Capture the cell that displays the provided text and extract its [X, Y] central coordinate. 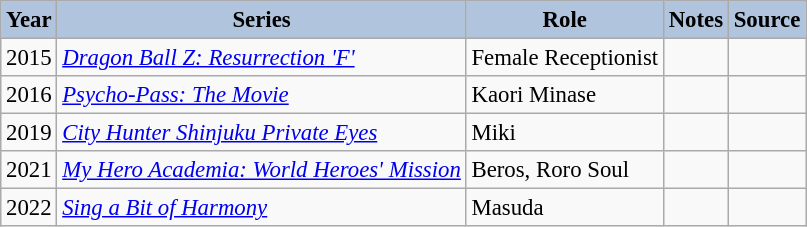
Series [262, 20]
Notes [696, 20]
Psycho-Pass: The Movie [262, 95]
Source [766, 20]
Kaori Minase [564, 95]
Sing a Bit of Harmony [262, 208]
2022 [29, 208]
2021 [29, 170]
Dragon Ball Z: Resurrection 'F' [262, 58]
2019 [29, 133]
Female Receptionist [564, 58]
2015 [29, 58]
Miki [564, 133]
City Hunter Shinjuku Private Eyes [262, 133]
2016 [29, 95]
Masuda [564, 208]
My Hero Academia: World Heroes' Mission [262, 170]
Year [29, 20]
Beros, Roro Soul [564, 170]
Role [564, 20]
